Search for the cell housing the specified text and yield its [X, Y] center coordinate. 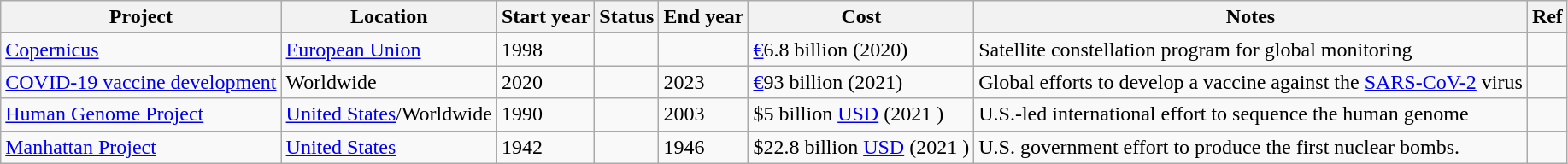
End year [704, 17]
Satellite constellation program for global monitoring [1251, 50]
1998 [545, 50]
€6.8 billion (2020) [861, 50]
United States/Worldwide [389, 114]
€93 billion (2021) [861, 82]
Notes [1251, 17]
2003 [704, 114]
Copernicus [141, 50]
$22.8 billion USD (2021 ) [861, 147]
Status [627, 17]
$5 billion USD (2021 ) [861, 114]
Manhattan Project [141, 147]
1942 [545, 147]
U.S.-led international effort to sequence the human genome [1251, 114]
Cost [861, 17]
1990 [545, 114]
European Union [389, 50]
United States [389, 147]
1946 [704, 147]
2020 [545, 82]
U.S. government effort to produce the first nuclear bombs. [1251, 147]
Global efforts to develop a vaccine against the SARS-CoV-2 virus [1251, 82]
Start year [545, 17]
Worldwide [389, 82]
Human Genome Project [141, 114]
Location [389, 17]
2023 [704, 82]
COVID-19 vaccine development [141, 82]
Project [141, 17]
Ref [1547, 17]
